Search for the cell housing the specified text and yield its [X, Y] center coordinate. 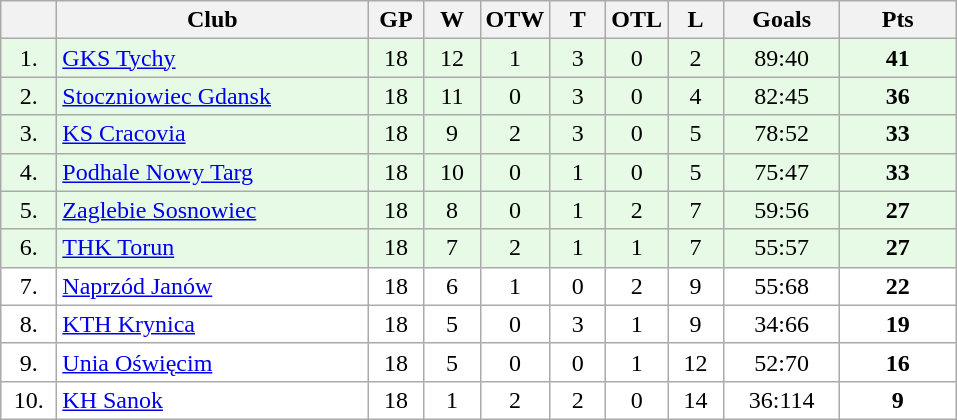
7. [29, 286]
41 [898, 58]
14 [696, 400]
KH Sanok [212, 400]
16 [898, 362]
Pts [898, 20]
10. [29, 400]
Stoczniowiec Gdansk [212, 96]
10 [452, 172]
GKS Tychy [212, 58]
78:52 [782, 134]
82:45 [782, 96]
KTH Krynica [212, 324]
KS Cracovia [212, 134]
8 [452, 210]
Podhale Nowy Targ [212, 172]
OTW [515, 20]
6. [29, 248]
2. [29, 96]
THK Torun [212, 248]
55:57 [782, 248]
Naprzód Janów [212, 286]
22 [898, 286]
T [578, 20]
55:68 [782, 286]
89:40 [782, 58]
19 [898, 324]
52:70 [782, 362]
L [696, 20]
1. [29, 58]
Zaglebie Sosnowiec [212, 210]
59:56 [782, 210]
6 [452, 286]
36 [898, 96]
9. [29, 362]
5. [29, 210]
4 [696, 96]
OTL [637, 20]
36:114 [782, 400]
34:66 [782, 324]
Goals [782, 20]
11 [452, 96]
GP [396, 20]
3. [29, 134]
W [452, 20]
Club [212, 20]
4. [29, 172]
8. [29, 324]
75:47 [782, 172]
Unia Oświęcim [212, 362]
